Pinpoint the cell where the given text exists, returning its (x, y) midpoint coordinate. 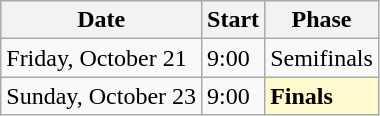
Date (102, 20)
Start (234, 20)
Semifinals (322, 58)
Friday, October 21 (102, 58)
Sunday, October 23 (102, 96)
Finals (322, 96)
Phase (322, 20)
